From the cell containing the given text, extract its center point as (x, y) coordinate. 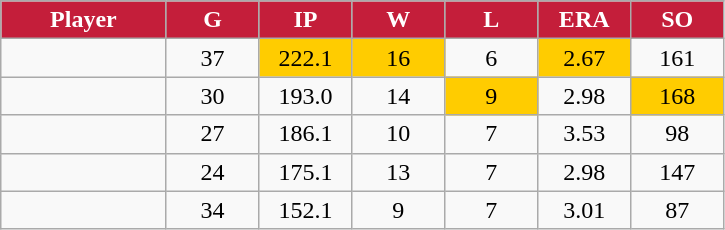
IP (306, 20)
SO (678, 20)
161 (678, 58)
30 (212, 96)
L (492, 20)
152.1 (306, 210)
186.1 (306, 134)
175.1 (306, 172)
10 (398, 134)
34 (212, 210)
168 (678, 96)
3.01 (584, 210)
2.67 (584, 58)
193.0 (306, 96)
14 (398, 96)
87 (678, 210)
Player (84, 20)
G (212, 20)
222.1 (306, 58)
W (398, 20)
37 (212, 58)
16 (398, 58)
98 (678, 134)
13 (398, 172)
24 (212, 172)
3.53 (584, 134)
6 (492, 58)
ERA (584, 20)
27 (212, 134)
147 (678, 172)
